Scan for the cell matching the given text and deliver its [X, Y] coordinate at center. 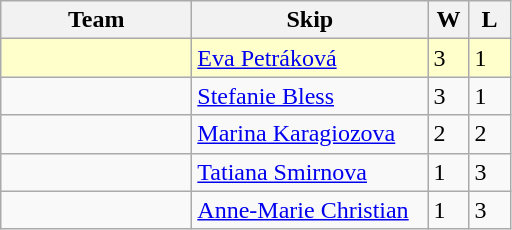
Marina Karagiozova [310, 134]
Anne-Marie Christian [310, 210]
Tatiana Smirnova [310, 172]
Eva Petráková [310, 58]
W [448, 20]
Team [96, 20]
Stefanie Bless [310, 96]
L [490, 20]
Skip [310, 20]
